Locate the cell with the specified text and output its [X, Y] center coordinate. 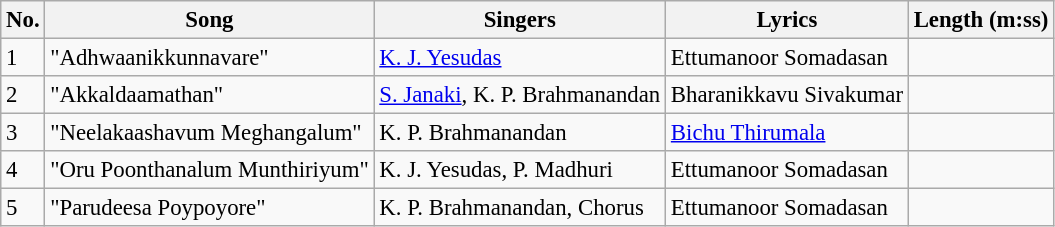
1 [23, 58]
2 [23, 95]
Song [210, 20]
Singers [520, 20]
4 [23, 170]
"Oru Poonthanalum Munthiriyum" [210, 170]
Lyrics [788, 20]
No. [23, 20]
K. J. Yesudas, P. Madhuri [520, 170]
"Akkaldaamathan" [210, 95]
S. Janaki, K. P. Brahmanandan [520, 95]
"Adhwaanikkunnavare" [210, 58]
Bichu Thirumala [788, 133]
Bharanikkavu Sivakumar [788, 95]
5 [23, 208]
Length (m:ss) [980, 20]
"Parudeesa Poypoyore" [210, 208]
3 [23, 133]
K. P. Brahmanandan [520, 133]
"Neelakaashavum Meghangalum" [210, 133]
K. J. Yesudas [520, 58]
K. P. Brahmanandan, Chorus [520, 208]
